Identify which cell holds the provided text, then report its [X, Y] central coordinate. 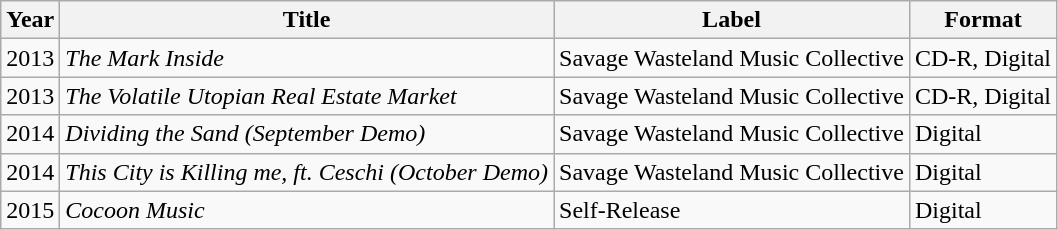
The Volatile Utopian Real Estate Market [307, 96]
Year [30, 20]
Title [307, 20]
Dividing the Sand (September Demo) [307, 134]
Format [982, 20]
Self-Release [732, 210]
2015 [30, 210]
The Mark Inside [307, 58]
Cocoon Music [307, 210]
This City is Killing me, ft. Ceschi (October Demo) [307, 172]
Label [732, 20]
